Pinpoint the cell where the given text exists, returning its (x, y) midpoint coordinate. 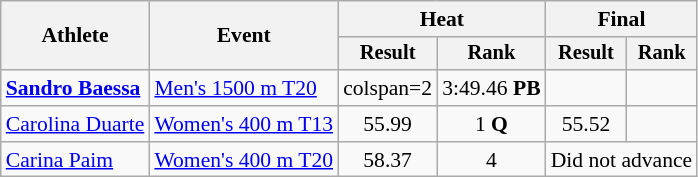
3:49.46 PB (491, 88)
Carolina Duarte (76, 124)
Heat (442, 19)
Women's 400 m T13 (244, 124)
1 Q (491, 124)
Final (622, 19)
Athlete (76, 36)
Men's 1500 m T20 (244, 88)
colspan=2 (388, 88)
Sandro Baessa (76, 88)
55.99 (388, 124)
55.52 (586, 124)
Event (244, 36)
